Find where the given text appears and provide that cell's center as (X, Y) coordinate. 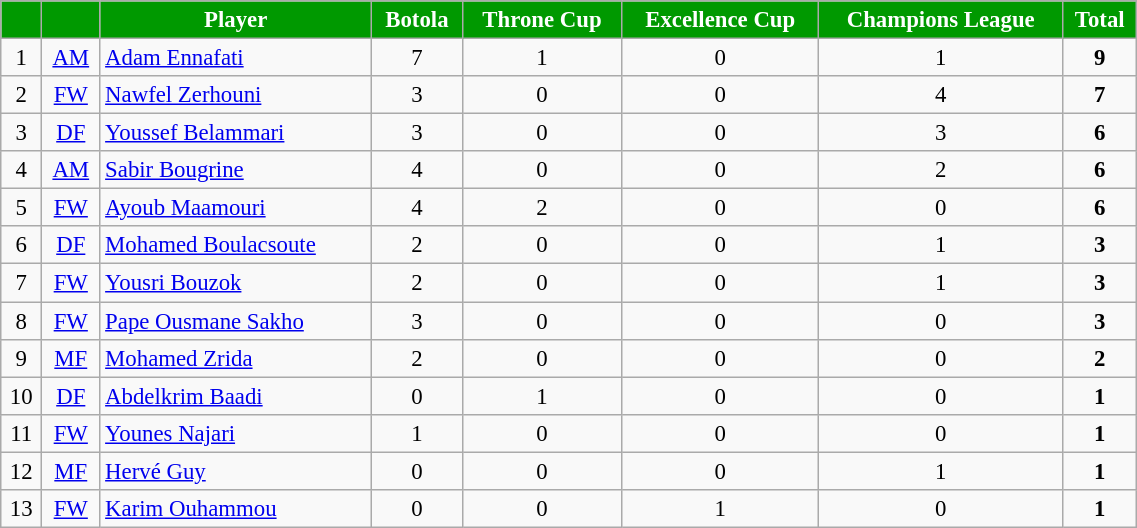
13 (22, 509)
Nawfel Zerhouni (236, 95)
Adam Ennafati (236, 58)
Ayoub Maamouri (236, 208)
Karim Ouhammou (236, 509)
Younes Najari (236, 433)
Excellence Cup (720, 20)
Sabir Bougrine (236, 170)
Player (236, 20)
Champions League (941, 20)
Abdelkrim Baadi (236, 396)
Yousri Bouzok (236, 283)
11 (22, 433)
Mohamed Zrida (236, 358)
Throne Cup (542, 20)
Botola (418, 20)
Hervé Guy (236, 471)
Total (1100, 20)
Pape Ousmane Sakho (236, 321)
8 (22, 321)
Mohamed Boulacsoute (236, 245)
5 (22, 208)
10 (22, 396)
12 (22, 471)
Youssef Belammari (236, 133)
